Output the (x, y) coordinate of the center of the cell containing the given text.  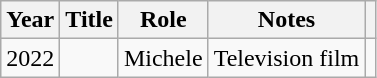
Michele (163, 58)
2022 (30, 58)
Role (163, 20)
Year (30, 20)
Television film (286, 58)
Title (90, 20)
Notes (286, 20)
